Detect which cell encompasses the target text, then output its [X, Y] center coordinate. 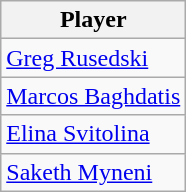
Marcos Baghdatis [94, 96]
Player [94, 20]
Elina Svitolina [94, 134]
Saketh Myneni [94, 172]
Greg Rusedski [94, 58]
